For the text-containing cell, return its midpoint in [X, Y] coordinate format. 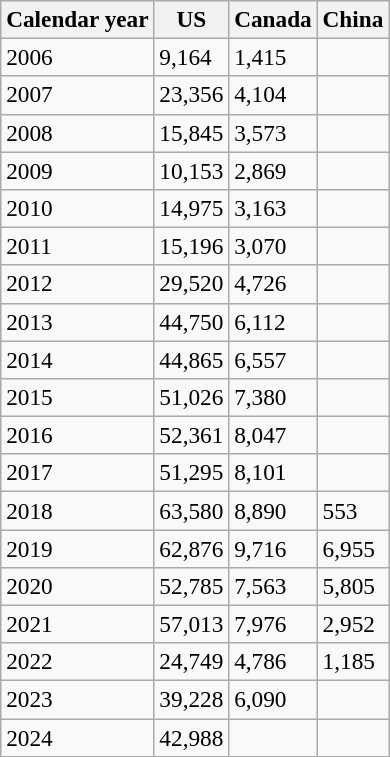
15,196 [192, 246]
9,716 [273, 548]
2007 [78, 95]
62,876 [192, 548]
6,112 [273, 322]
4,786 [273, 662]
2017 [78, 473]
63,580 [192, 510]
2018 [78, 510]
7,563 [273, 586]
10,153 [192, 170]
51,026 [192, 397]
4,726 [273, 284]
2022 [78, 662]
52,785 [192, 586]
China [353, 19]
Canada [273, 19]
6,090 [273, 699]
6,955 [353, 548]
3,163 [273, 208]
8,047 [273, 435]
2014 [78, 359]
US [192, 19]
2,952 [353, 624]
2021 [78, 624]
29,520 [192, 284]
2020 [78, 586]
8,890 [273, 510]
2024 [78, 737]
2011 [78, 246]
39,228 [192, 699]
4,104 [273, 95]
15,845 [192, 133]
2008 [78, 133]
7,380 [273, 397]
2010 [78, 208]
57,013 [192, 624]
3,070 [273, 246]
2015 [78, 397]
8,101 [273, 473]
2009 [78, 170]
42,988 [192, 737]
14,975 [192, 208]
44,865 [192, 359]
2013 [78, 322]
51,295 [192, 473]
5,805 [353, 586]
Calendar year [78, 19]
1,415 [273, 57]
1,185 [353, 662]
6,557 [273, 359]
52,361 [192, 435]
2016 [78, 435]
24,749 [192, 662]
2023 [78, 699]
44,750 [192, 322]
23,356 [192, 95]
553 [353, 510]
2006 [78, 57]
7,976 [273, 624]
3,573 [273, 133]
2,869 [273, 170]
2019 [78, 548]
9,164 [192, 57]
2012 [78, 284]
